Find where the given text appears and provide that cell's center as (X, Y) coordinate. 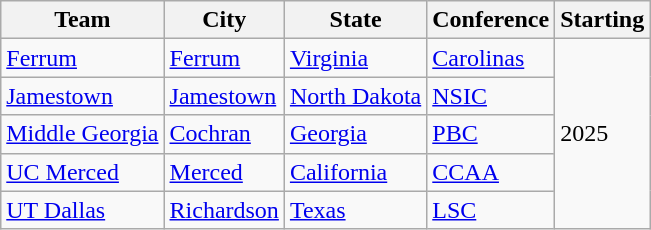
LSC (491, 210)
State (355, 20)
Richardson (224, 210)
UT Dallas (82, 210)
Merced (224, 172)
Conference (491, 20)
Carolinas (491, 58)
California (355, 172)
NSIC (491, 96)
Starting (602, 20)
Team (82, 20)
UC Merced (82, 172)
CCAA (491, 172)
Virginia (355, 58)
Texas (355, 210)
Middle Georgia (82, 134)
PBC (491, 134)
City (224, 20)
Georgia (355, 134)
Cochran (224, 134)
North Dakota (355, 96)
2025 (602, 134)
